Provide the [X, Y] coordinate of the cell's center where the given text is located.  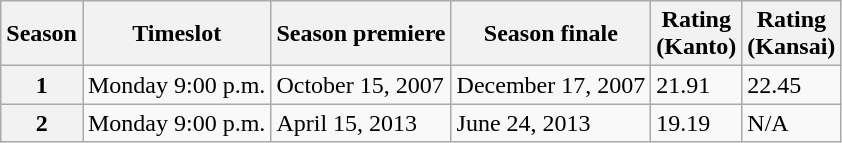
N/A [792, 123]
2 [42, 123]
Rating(Kansai) [792, 34]
Season premiere [361, 34]
1 [42, 85]
October 15, 2007 [361, 85]
Rating(Kanto) [696, 34]
22.45 [792, 85]
Timeslot [176, 34]
December 17, 2007 [551, 85]
Season [42, 34]
19.19 [696, 123]
Season finale [551, 34]
21.91 [696, 85]
April 15, 2013 [361, 123]
June 24, 2013 [551, 123]
